Locate the cell with the specified text and output its (x, y) center coordinate. 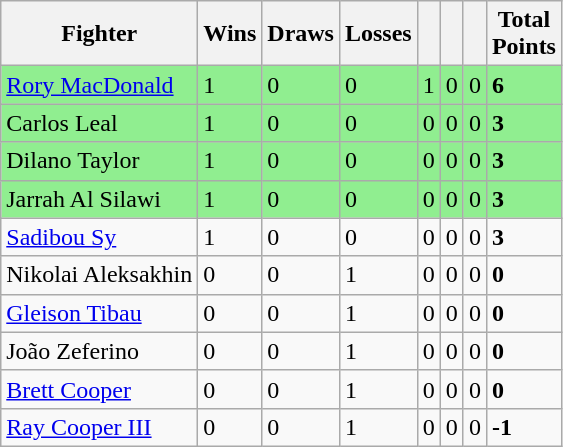
Sadibou Sy (100, 237)
Total Points (524, 34)
Losses (378, 34)
Nikolai Aleksakhin (100, 275)
João Zeferino (100, 351)
6 (524, 85)
Dilano Taylor (100, 161)
Wins (230, 34)
Fighter (100, 34)
Ray Cooper III (100, 427)
-1 (524, 427)
Gleison Tibau (100, 313)
Rory MacDonald (100, 85)
Draws (301, 34)
Carlos Leal (100, 123)
Jarrah Al Silawi (100, 199)
Brett Cooper (100, 389)
